Identify which cell holds the provided text, then report its [x, y] central coordinate. 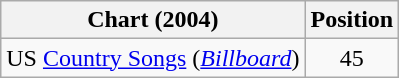
Chart (2004) [153, 20]
US Country Songs (Billboard) [153, 58]
Position [352, 20]
45 [352, 58]
